Provide the [x, y] coordinate of the cell's center where the given text is located.  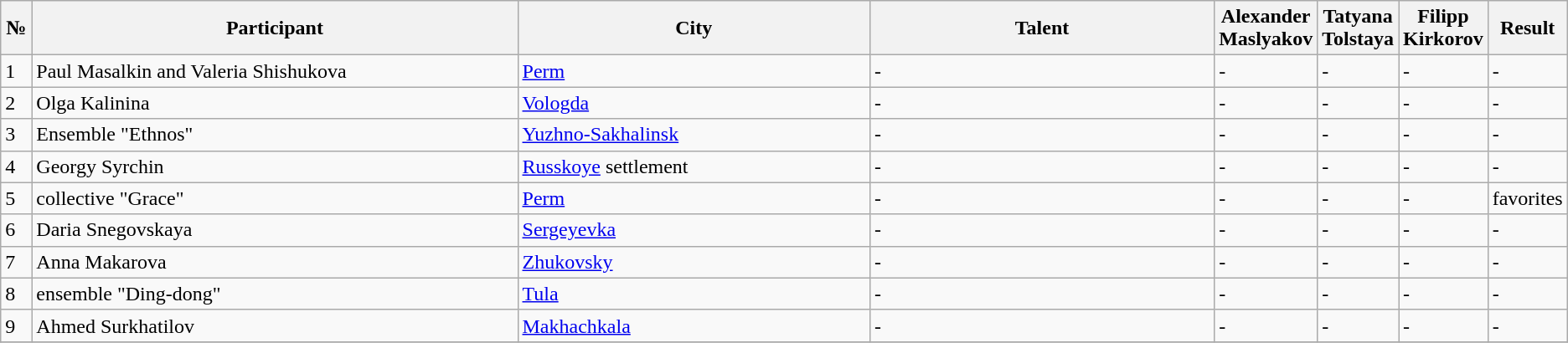
Anna Makarova [275, 262]
collective "Grace" [275, 198]
Result [1528, 28]
Participant [275, 28]
Olga Kalinina [275, 103]
4 [17, 166]
ensemble "Ding-dong" [275, 294]
Russkoye settlement [694, 166]
Makhachkala [694, 325]
Tatyana Tolstaya [1359, 28]
1 [17, 71]
5 [17, 198]
6 [17, 230]
3 [17, 135]
Ensemble "Ethnos" [275, 135]
Alexander Maslyakov [1266, 28]
Zhukovsky [694, 262]
№ [17, 28]
Talent [1042, 28]
Yuzhno-Sakhalinsk [694, 135]
8 [17, 294]
Filipp Kirkorov [1444, 28]
Georgy Syrchin [275, 166]
Sergeyevka [694, 230]
Tula [694, 294]
City [694, 28]
Paul Masalkin and Valeria Shishukova [275, 71]
Daria Snegovskaya [275, 230]
Ahmed Surkhatilov [275, 325]
7 [17, 262]
9 [17, 325]
Vologda [694, 103]
2 [17, 103]
favorites [1528, 198]
